Locate the cell with the specified text and output its (X, Y) center coordinate. 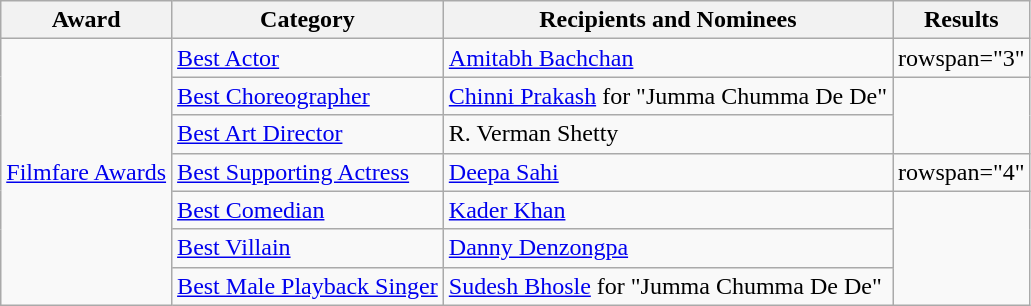
Best Art Director (308, 134)
Kader Khan (668, 210)
Category (308, 20)
Best Choreographer (308, 96)
Deepa Sahi (668, 172)
rowspan="4" (962, 172)
Results (962, 20)
Amitabh Bachchan (668, 58)
Danny Denzongpa (668, 248)
Best Male Playback Singer (308, 286)
Best Villain (308, 248)
rowspan="3" (962, 58)
Sudesh Bhosle for "Jumma Chumma De De" (668, 286)
Best Supporting Actress (308, 172)
Best Comedian (308, 210)
R. Verman Shetty (668, 134)
Chinni Prakash for "Jumma Chumma De De" (668, 96)
Recipients and Nominees (668, 20)
Best Actor (308, 58)
Award (86, 20)
Filmfare Awards (86, 172)
